Return the [X, Y] coordinate for the center point of the cell that contains the specified text.  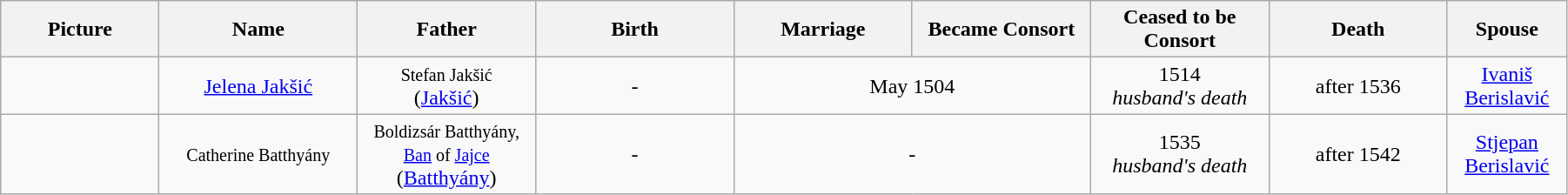
Marriage [823, 30]
Boldizsár Batthyány, Ban of Jajce(Batthyány) [447, 154]
Picture [80, 30]
after 1536 [1357, 85]
Death [1357, 30]
Ceased to be Consort [1180, 30]
Ivaniš Berislavić [1507, 85]
Father [447, 30]
1535husband's death [1180, 154]
1514husband's death [1180, 85]
after 1542 [1357, 154]
Spouse [1507, 30]
Name [258, 30]
Became Consort [1001, 30]
Stjepan Berislavić [1507, 154]
May 1504 [912, 85]
Jelena Jakšić [258, 85]
Birth [635, 30]
Catherine Batthyány [258, 154]
Stefan Jakšić(Jakšić) [447, 85]
